Find where the given text appears and provide that cell's center as (X, Y) coordinate. 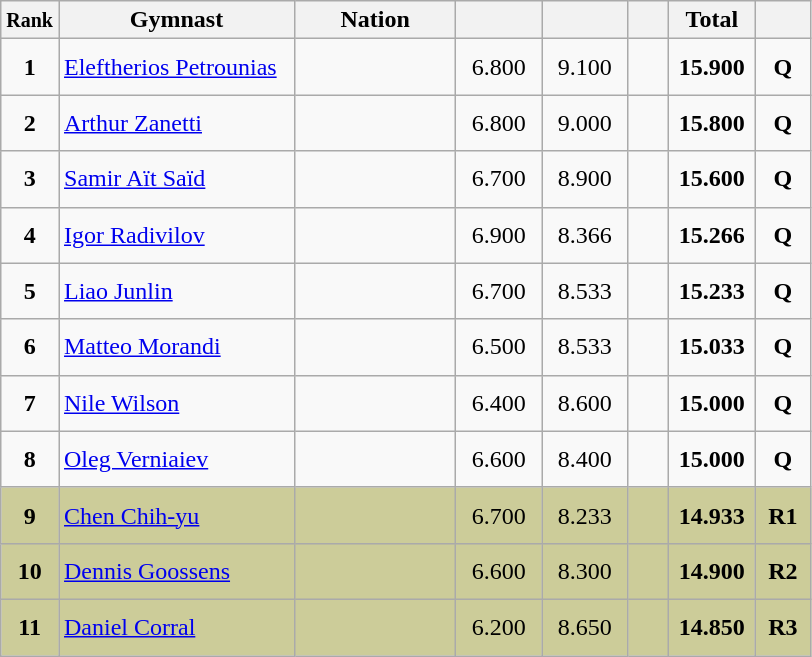
6.500 (499, 347)
8.300 (585, 571)
8.900 (585, 179)
8.366 (585, 235)
15.266 (712, 235)
14.933 (712, 515)
15.800 (712, 123)
8.600 (585, 403)
6.900 (499, 235)
Gymnast (176, 20)
R3 (783, 627)
8.233 (585, 515)
4 (30, 235)
Rank (30, 20)
8 (30, 459)
Chen Chih-yu (176, 515)
10 (30, 571)
1 (30, 67)
Liao Junlin (176, 291)
15.233 (712, 291)
Igor Radivilov (176, 235)
15.033 (712, 347)
9.100 (585, 67)
11 (30, 627)
3 (30, 179)
R1 (783, 515)
15.600 (712, 179)
6.400 (499, 403)
5 (30, 291)
15.900 (712, 67)
9.000 (585, 123)
Matteo Morandi (176, 347)
6 (30, 347)
Arthur Zanetti (176, 123)
Daniel Corral (176, 627)
8.650 (585, 627)
Oleg Verniaiev (176, 459)
Nation (376, 20)
14.900 (712, 571)
2 (30, 123)
Dennis Goossens (176, 571)
Total (712, 20)
8.400 (585, 459)
7 (30, 403)
Eleftherios Petrounias (176, 67)
6.200 (499, 627)
9 (30, 515)
R2 (783, 571)
Samir Aït Saïd (176, 179)
14.850 (712, 627)
Nile Wilson (176, 403)
